Return (X, Y) of the center of cell containing provided text 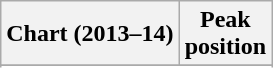
Chart (2013–14) (90, 34)
Peakposition (225, 34)
